Return the [x, y] coordinate for the center point of the cell that contains the specified text.  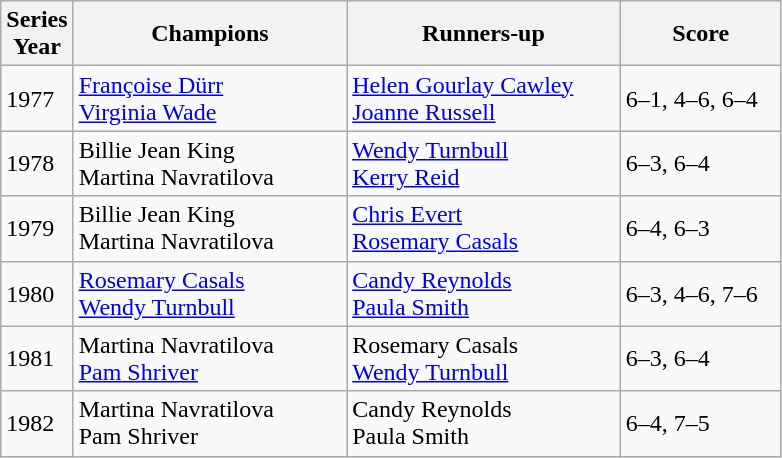
1978 [37, 164]
1979 [37, 228]
6–4, 6–3 [700, 228]
Champions [210, 34]
6–1, 4–6, 6–4 [700, 98]
Series Year [37, 34]
Françoise Dürr Virginia Wade [210, 98]
Wendy Turnbull Kerry Reid [484, 164]
Score [700, 34]
1980 [37, 294]
1981 [37, 358]
1982 [37, 424]
Chris Evert Rosemary Casals [484, 228]
1977 [37, 98]
Helen Gourlay Cawley Joanne Russell [484, 98]
6–4, 7–5 [700, 424]
Runners-up [484, 34]
6–3, 4–6, 7–6 [700, 294]
